Scan for the cell matching the given text and deliver its [X, Y] coordinate at center. 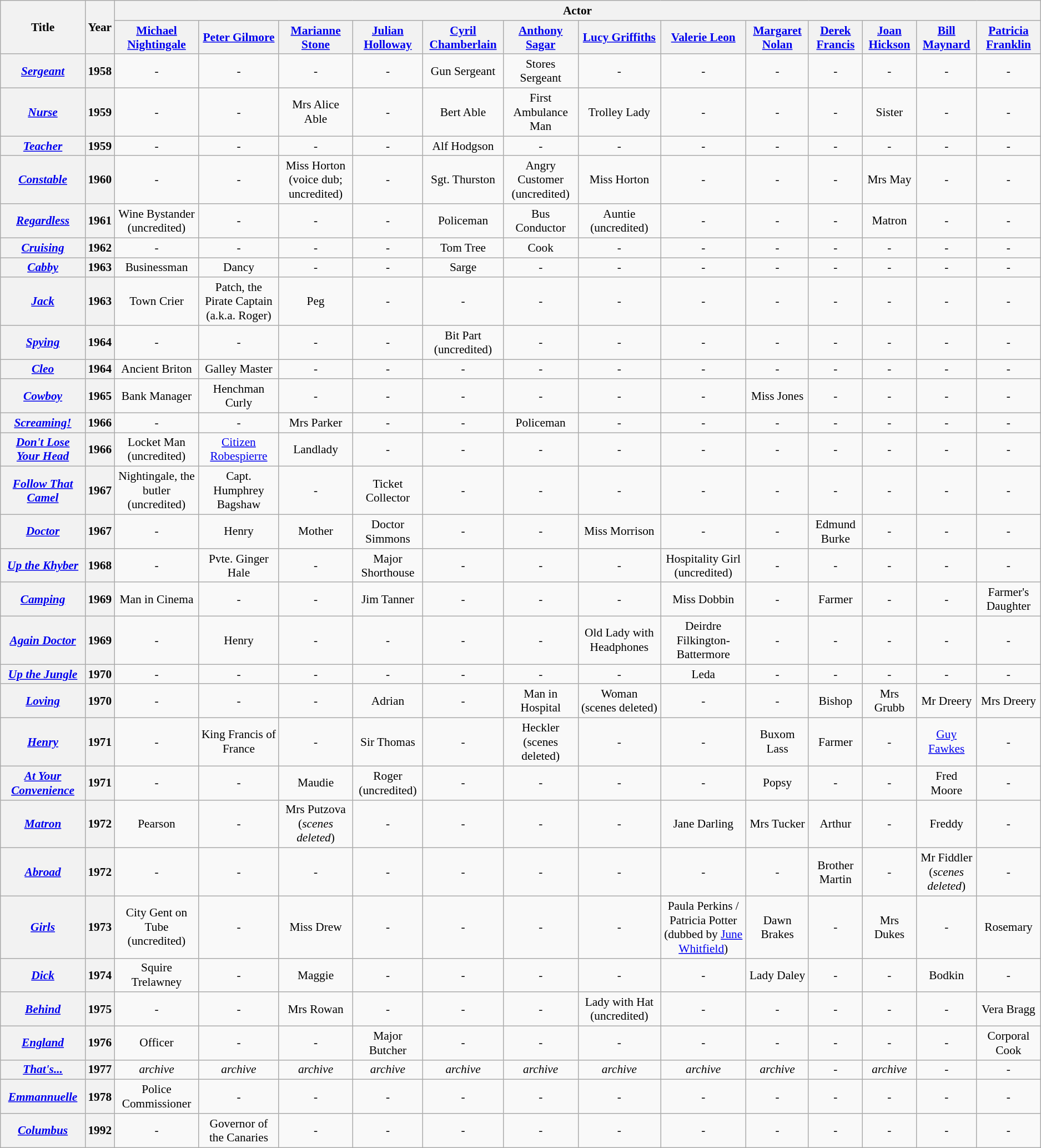
Old Lady with Headphones [619, 641]
1977 [100, 1070]
Screaming! [43, 423]
Cabby [43, 268]
Arthur [835, 824]
Guy Fawkes [947, 742]
Man in Cinema [157, 600]
Cowboy [43, 395]
Governor of the Canaries [239, 1131]
Brother Martin [835, 872]
Capt. Humphrey Bagshaw [239, 491]
England [43, 1043]
Teacher [43, 146]
Paula Perkins / Patricia Potter(dubbed by June Whitfield) [703, 927]
Girls [43, 927]
Angry Customer(uncredited) [541, 180]
Stores Sergeant [541, 71]
Constable [43, 180]
Miss Drew [315, 927]
Peter Gilmore [239, 38]
City Gent on Tube(uncredited) [157, 927]
Camping [43, 600]
Sgt. Thurston [463, 180]
Tom Tree [463, 248]
Nightingale, the butler(uncredited) [157, 491]
Deirdre Filkington-Battermore [703, 641]
Galley Master [239, 369]
Mrs Rowan [315, 1009]
Man in Hospital [541, 701]
1992 [100, 1131]
At Your Convenience [43, 783]
Miss Morrison [619, 531]
Rosemary [1008, 927]
Sir Thomas [388, 742]
Town Crier [157, 301]
1974 [100, 975]
Bishop [835, 701]
Cyril Chamberlain [463, 38]
Gun Sergeant [463, 71]
That's... [43, 1070]
Michael Nightingale [157, 38]
Derek Francis [835, 38]
Woman(scenes deleted) [619, 701]
Loving [43, 701]
Emmannuelle [43, 1096]
Adrian [388, 701]
Bill Maynard [947, 38]
1976 [100, 1043]
Again Doctor [43, 641]
Freddy [947, 824]
Cleo [43, 369]
Mr Fiddler(scenes deleted) [947, 872]
Auntie(uncredited) [619, 221]
Lady Daley [777, 975]
Farmer's Daughter [1008, 600]
Heckler(scenes deleted) [541, 742]
Mrs Grubb [889, 701]
Miss Dobbin [703, 600]
Buxom Lass [777, 742]
Jane Darling [703, 824]
Cruising [43, 248]
Mrs May [889, 180]
Mrs Parker [315, 423]
Bert Able [463, 112]
Popsy [777, 783]
Corporal Cook [1008, 1043]
Lady with Hat(uncredited) [619, 1009]
Valerie Leon [703, 38]
Doctor [43, 531]
1965 [100, 395]
Miss Horton [619, 180]
1975 [100, 1009]
Dick [43, 975]
Up the Jungle [43, 674]
Actor [577, 11]
Pvte. Ginger Hale [239, 565]
Cook [541, 248]
Dawn Brakes [777, 927]
Bus Conductor [541, 221]
Sergeant [43, 71]
Landlady [315, 450]
King Francis of France [239, 742]
Wine Bystander(uncredited) [157, 221]
1978 [100, 1096]
Mrs Dukes [889, 927]
Businessman [157, 268]
Title [43, 28]
Mrs Tucker [777, 824]
Locket Man(uncredited) [157, 450]
1962 [100, 248]
Margaret Nolan [777, 38]
Henchman Curly [239, 395]
Roger(uncredited) [388, 783]
1973 [100, 927]
Alf Hodgson [463, 146]
Don't Lose Your Head [43, 450]
Vera Bragg [1008, 1009]
Mother [315, 531]
Spying [43, 342]
Miss Horton(voice dub; uncredited) [315, 180]
Sister [889, 112]
Doctor Simmons [388, 531]
Fred Moore [947, 783]
Maggie [315, 975]
Up the Khyber [43, 565]
First Ambulance Man [541, 112]
Bank Manager [157, 395]
Mrs Dreery [1008, 701]
Hospitality Girl(uncredited) [703, 565]
Sarge [463, 268]
Year [100, 28]
Citizen Robespierre [239, 450]
1961 [100, 221]
Lucy Griffiths [619, 38]
Dancy [239, 268]
1958 [100, 71]
Nurse [43, 112]
Major Butcher [388, 1043]
Maudie [315, 783]
Patch, the Pirate Captain(a.k.a. Roger) [239, 301]
Peg [315, 301]
Officer [157, 1043]
Ticket Collector [388, 491]
Patricia Franklin [1008, 38]
Abroad [43, 872]
Mrs Putzova(scenes deleted) [315, 824]
Leda [703, 674]
Police Commissioner [157, 1096]
Edmund Burke [835, 531]
Columbus [43, 1131]
Jack [43, 301]
Anthony Sagar [541, 38]
Mr Dreery [947, 701]
Bodkin [947, 975]
Major Shorthouse [388, 565]
Squire Trelawney [157, 975]
Jim Tanner [388, 600]
Ancient Briton [157, 369]
Bit Part(uncredited) [463, 342]
1968 [100, 565]
Marianne Stone [315, 38]
Joan Hickson [889, 38]
Julian Holloway [388, 38]
Regardless [43, 221]
Trolley Lady [619, 112]
Miss Jones [777, 395]
Mrs Alice Able [315, 112]
1960 [100, 180]
Pearson [157, 824]
Follow That Camel [43, 491]
Behind [43, 1009]
